Search for the cell housing the specified text and yield its [X, Y] center coordinate. 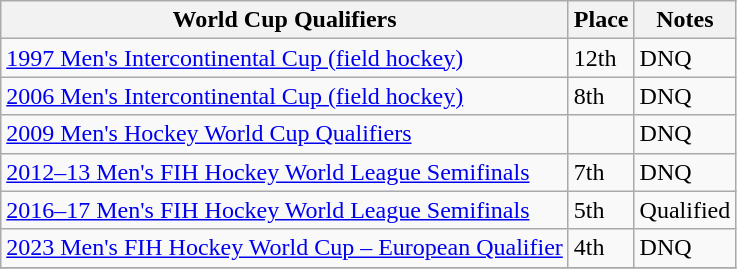
2006 Men's Intercontinental Cup (field hockey) [285, 96]
Place [601, 20]
2023 Men's FIH Hockey World Cup – European Qualifier [285, 248]
4th [601, 248]
7th [601, 172]
2009 Men's Hockey World Cup Qualifiers [285, 134]
2016–17 Men's FIH Hockey World League Semifinals [285, 210]
World Cup Qualifiers [285, 20]
5th [601, 210]
2012–13 Men's FIH Hockey World League Semifinals [285, 172]
12th [601, 58]
Notes [685, 20]
1997 Men's Intercontinental Cup (field hockey) [285, 58]
Qualified [685, 210]
8th [601, 96]
